Identify which cell holds the provided text, then report its [X, Y] central coordinate. 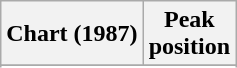
Peak position [189, 34]
Chart (1987) [72, 34]
